For the text-containing cell, return its midpoint in [X, Y] coordinate format. 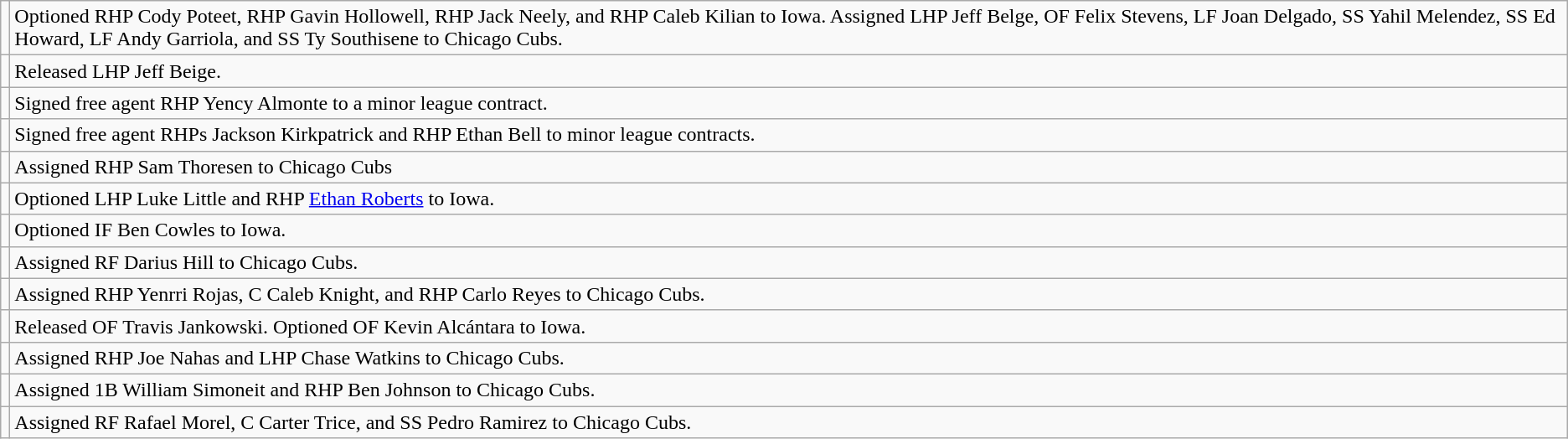
Released LHP Jeff Beige. [789, 71]
Assigned RF Rafael Morel, C Carter Trice, and SS Pedro Ramirez to Chicago Cubs. [789, 421]
Signed free agent RHPs Jackson Kirkpatrick and RHP Ethan Bell to minor league contracts. [789, 135]
Optioned LHP Luke Little and RHP Ethan Roberts to Iowa. [789, 199]
Assigned RHP Yenrri Rojas, C Caleb Knight, and RHP Carlo Reyes to Chicago Cubs. [789, 294]
Assigned 1B William Simoneit and RHP Ben Johnson to Chicago Cubs. [789, 390]
Assigned RHP Joe Nahas and LHP Chase Watkins to Chicago Cubs. [789, 358]
Optioned IF Ben Cowles to Iowa. [789, 230]
Assigned RHP Sam Thoresen to Chicago Cubs [789, 167]
Released OF Travis Jankowski. Optioned OF Kevin Alcántara to Iowa. [789, 326]
Assigned RF Darius Hill to Chicago Cubs. [789, 262]
Signed free agent RHP Yency Almonte to a minor league contract. [789, 103]
